Determine the (X, Y) coordinate at the center of the cell enclosing the given text.  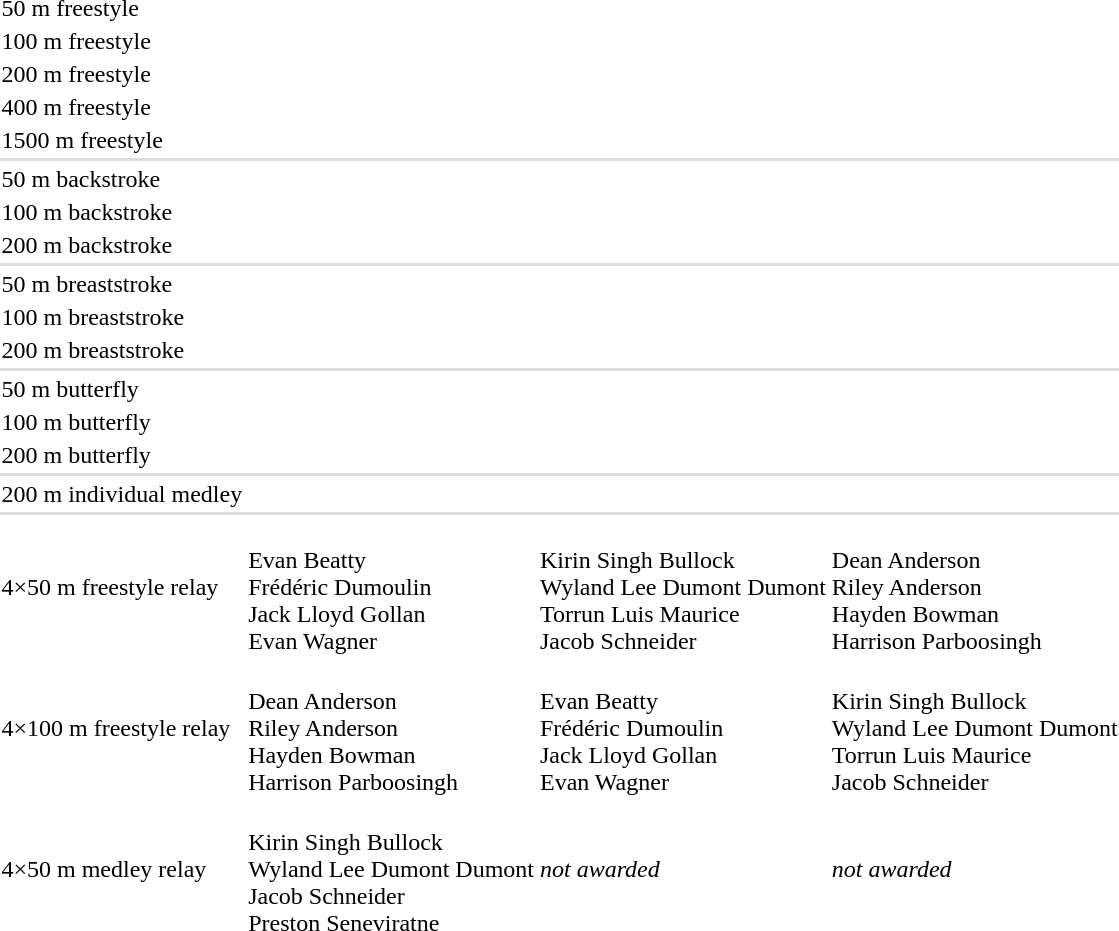
4×50 m freestyle relay (122, 587)
1500 m freestyle (122, 140)
4×100 m freestyle relay (122, 728)
200 m backstroke (122, 245)
200 m freestyle (122, 74)
50 m butterfly (122, 389)
100 m freestyle (122, 41)
200 m individual medley (122, 494)
400 m freestyle (122, 107)
50 m backstroke (122, 179)
50 m breaststroke (122, 284)
100 m breaststroke (122, 317)
200 m breaststroke (122, 350)
200 m butterfly (122, 455)
100 m butterfly (122, 422)
100 m backstroke (122, 212)
